For the text-containing cell, return its midpoint in [x, y] coordinate format. 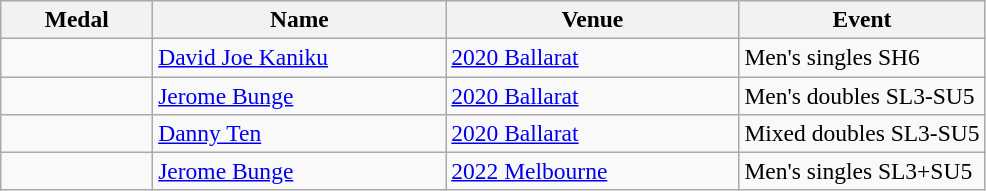
Men's singles SL3+SU5 [862, 171]
Venue [592, 19]
Name [300, 19]
Men's singles SH6 [862, 57]
David Joe Kaniku [300, 57]
Mixed doubles SL3-SU5 [862, 133]
2022 Melbourne [592, 171]
Men's doubles SL3-SU5 [862, 95]
Medal [77, 19]
Event [862, 19]
Danny Ten [300, 133]
